Search for the cell housing the specified text and yield its (X, Y) center coordinate. 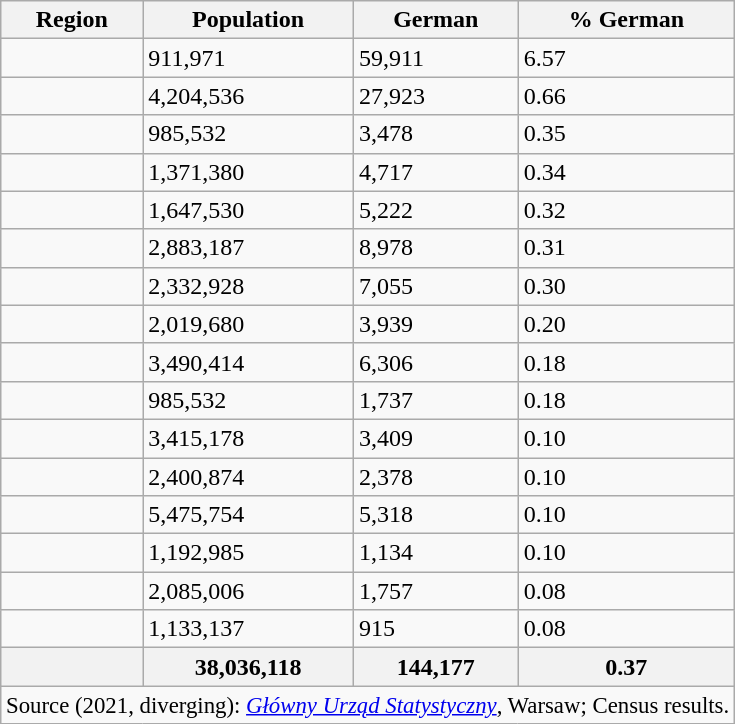
8,978 (436, 248)
59,911 (436, 58)
27,923 (436, 96)
5,318 (436, 515)
2,332,928 (248, 286)
Population (248, 20)
1,757 (436, 591)
4,204,536 (248, 96)
2,400,874 (248, 477)
1,737 (436, 400)
3,415,178 (248, 438)
2,378 (436, 477)
6,306 (436, 362)
% German (626, 20)
0.66 (626, 96)
0.37 (626, 667)
144,177 (436, 667)
German (436, 20)
5,475,754 (248, 515)
1,133,137 (248, 629)
6.57 (626, 58)
2,085,006 (248, 591)
0.30 (626, 286)
0.35 (626, 134)
3,409 (436, 438)
5,222 (436, 210)
0.32 (626, 210)
Region (72, 20)
38,036,118 (248, 667)
1,371,380 (248, 172)
7,055 (436, 286)
4,717 (436, 172)
1,192,985 (248, 553)
0.34 (626, 172)
1,647,530 (248, 210)
2,883,187 (248, 248)
0.31 (626, 248)
911,971 (248, 58)
1,134 (436, 553)
0.20 (626, 324)
3,490,414 (248, 362)
3,939 (436, 324)
2,019,680 (248, 324)
Source (2021, diverging): Główny Urząd Statystyczny, Warsaw; Census results. (368, 705)
915 (436, 629)
3,478 (436, 134)
